Detect which cell encompasses the target text, then output its [X, Y] center coordinate. 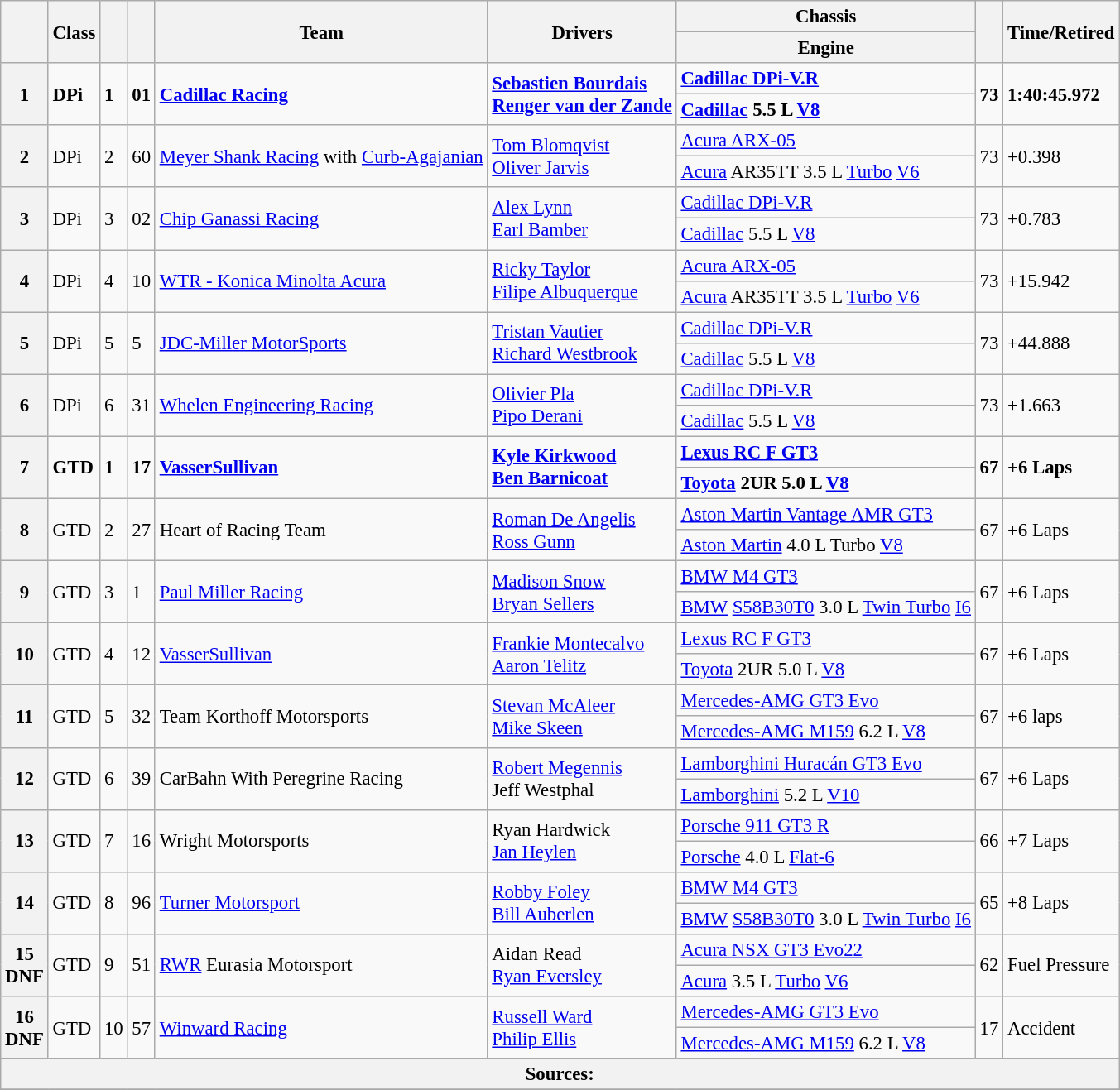
66 [988, 841]
+6 laps [1061, 717]
Robby Foley Bill Auberlen [582, 904]
Fuel Pressure [1061, 965]
15DNF [25, 965]
Acura NSX GT3 Evo22 [826, 950]
Chip Ganassi Racing [321, 218]
+44.888 [1061, 343]
Class [75, 31]
Lamborghini Huracán GT3 Evo [826, 763]
Stevan McAleer Mike Skeen [582, 717]
CarBahn With Peregrine Racing [321, 778]
Ricky Taylor Filipe Albuquerque [582, 281]
60 [141, 156]
16DNF [25, 1028]
Whelen Engineering Racing [321, 406]
Winward Racing [321, 1028]
+7 Laps [1061, 841]
Tristan Vautier Richard Westbrook [582, 343]
Turner Motorsport [321, 904]
39 [141, 778]
32 [141, 717]
Tom Blomqvist Oliver Jarvis [582, 156]
Aston Martin Vantage AMR GT3 [826, 514]
02 [141, 218]
Chassis [826, 17]
Madison Snow Bryan Sellers [582, 593]
Porsche 911 GT3 R [826, 825]
Lamborghini 5.2 L V10 [826, 795]
14 [25, 904]
Meyer Shank Racing with Curb-Agajanian [321, 156]
Robert Megennis Jeff Westphal [582, 778]
31 [141, 406]
Heart of Racing Team [321, 530]
13 [25, 841]
Frankie Montecalvo Aaron Telitz [582, 654]
JDC-Miller MotorSports [321, 343]
Porsche 4.0 L Flat-6 [826, 857]
RWR Eurasia Motorsport [321, 965]
Wright Motorsports [321, 841]
+0.783 [1061, 218]
27 [141, 530]
Alex Lynn Earl Bamber [582, 218]
62 [988, 965]
01 [141, 94]
Cadillac Racing [321, 94]
Aidan Read Ryan Eversley [582, 965]
Kyle Kirkwood Ben Barnicoat [582, 467]
Sebastien Bourdais Renger van der Zande [582, 94]
11 [25, 717]
Aston Martin 4.0 L Turbo V8 [826, 545]
Drivers [582, 31]
Acura 3.5 L Turbo V6 [826, 981]
96 [141, 904]
+8 Laps [1061, 904]
1:40:45.972 [1061, 94]
Sources: [560, 1074]
+1.663 [1061, 406]
Paul Miller Racing [321, 593]
Russell Ward Philip Ellis [582, 1028]
Engine [826, 48]
Team Korthoff Motorsports [321, 717]
Ryan Hardwick Jan Heylen [582, 841]
16 [141, 841]
51 [141, 965]
+0.398 [1061, 156]
57 [141, 1028]
Accident [1061, 1028]
Olivier Pla Pipo Derani [582, 406]
Time/Retired [1061, 31]
65 [988, 904]
WTR - Konica Minolta Acura [321, 281]
Roman De Angelis Ross Gunn [582, 530]
Team [321, 31]
+15.942 [1061, 281]
